Determine the (X, Y) coordinate at the center of the cell enclosing the given text.  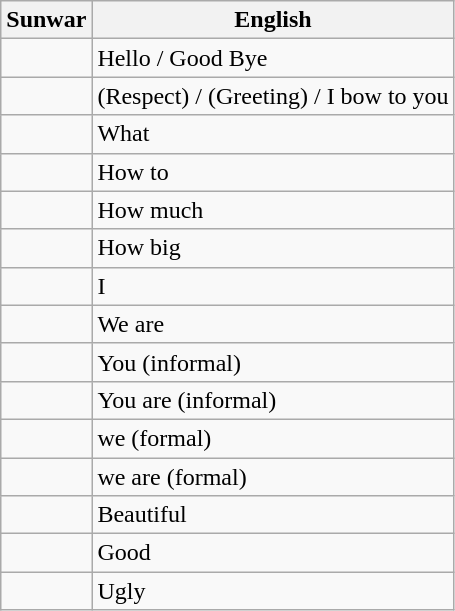
Beautiful (273, 515)
Hello / Good Bye (273, 58)
We are (273, 324)
What (273, 134)
How big (273, 248)
English (273, 20)
(Respect) / (Greeting) / I bow to you (273, 96)
we are (formal) (273, 477)
I (273, 286)
How to (273, 172)
Good (273, 553)
You are (informal) (273, 400)
How much (273, 210)
we (formal) (273, 438)
Sunwar (46, 20)
Ugly (273, 591)
You (informal) (273, 362)
